Determine the [x, y] coordinate at the center of the cell enclosing the given text.  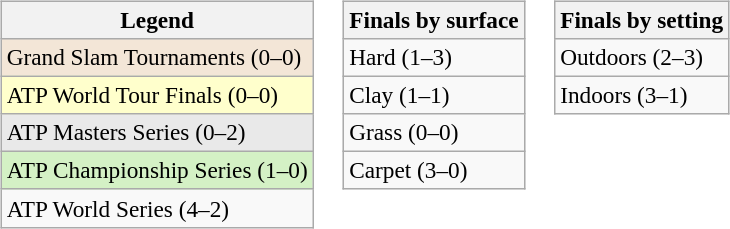
ATP World Tour Finals (0–0) [157, 95]
Indoors (3–1) [642, 95]
ATP World Series (4–2) [157, 208]
ATP Championship Series (1–0) [157, 171]
Finals by setting [642, 20]
Carpet (3–0) [434, 171]
Grand Slam Tournaments (0–0) [157, 57]
ATP Masters Series (0–2) [157, 133]
Clay (1–1) [434, 95]
Hard (1–3) [434, 57]
Grass (0–0) [434, 133]
Outdoors (2–3) [642, 57]
Legend [157, 20]
Finals by surface [434, 20]
